Determine the [X, Y] coordinate at the center of the cell enclosing the given text.  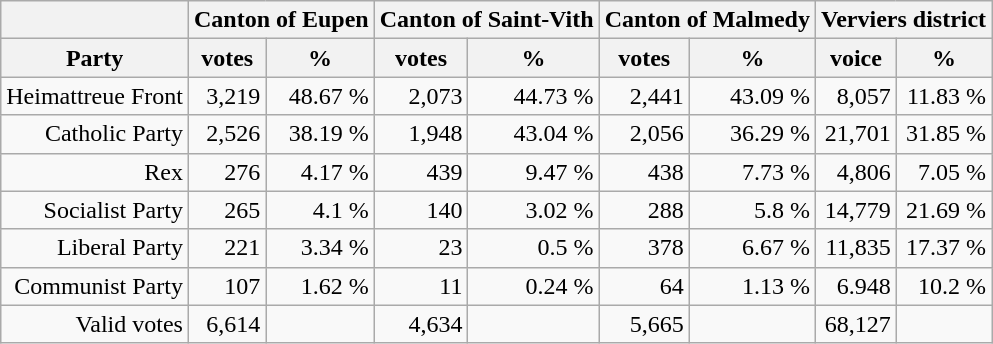
43.04 % [534, 134]
21,701 [856, 134]
11,835 [856, 248]
2,056 [644, 134]
Liberal Party [95, 248]
140 [421, 210]
6.948 [856, 286]
Canton of Eupen [281, 20]
288 [644, 210]
68,127 [856, 324]
378 [644, 248]
11 [421, 286]
276 [226, 172]
36.29 % [752, 134]
Party [95, 58]
Rex [95, 172]
1,948 [421, 134]
voice [856, 58]
Canton of Malmedy [707, 20]
4,806 [856, 172]
4.17 % [320, 172]
7.73 % [752, 172]
44.73 % [534, 96]
4,634 [421, 324]
4.1 % [320, 210]
2,441 [644, 96]
5,665 [644, 324]
3.02 % [534, 210]
11.83 % [944, 96]
64 [644, 286]
438 [644, 172]
2,526 [226, 134]
Verviers district [904, 20]
Catholic Party [95, 134]
7.05 % [944, 172]
107 [226, 286]
221 [226, 248]
5.8 % [752, 210]
38.19 % [320, 134]
17.37 % [944, 248]
Heimattreue Front [95, 96]
14,779 [856, 210]
1.62 % [320, 286]
31.85 % [944, 134]
2,073 [421, 96]
0.24 % [534, 286]
43.09 % [752, 96]
8,057 [856, 96]
48.67 % [320, 96]
Communist Party [95, 286]
Socialist Party [95, 210]
265 [226, 210]
1.13 % [752, 286]
6.67 % [752, 248]
9.47 % [534, 172]
23 [421, 248]
21.69 % [944, 210]
Canton of Saint-Vith [486, 20]
10.2 % [944, 286]
Valid votes [95, 324]
3,219 [226, 96]
0.5 % [534, 248]
3.34 % [320, 248]
439 [421, 172]
6,614 [226, 324]
